From the cell containing the given text, extract its center point as [X, Y] coordinate. 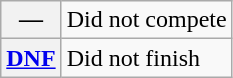
— [31, 20]
DNF [31, 58]
Did not finish [146, 58]
Did not compete [146, 20]
